For the text-containing cell, return its midpoint in [x, y] coordinate format. 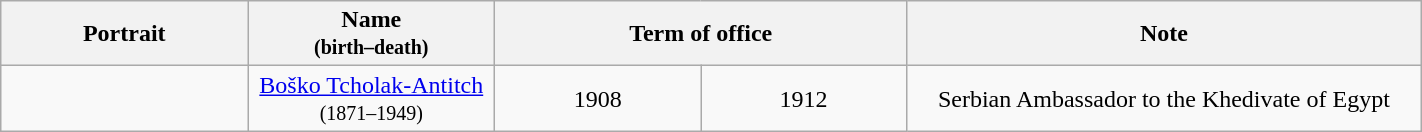
Boško Tcholak-Antitch(1871–1949) [372, 98]
1908 [598, 98]
Name(birth–death) [372, 34]
Serbian Ambassador to the Khedivate of Egypt [1164, 98]
1912 [804, 98]
Note [1164, 34]
Term of office [701, 34]
Portrait [124, 34]
